For the text-containing cell, return its midpoint in [X, Y] coordinate format. 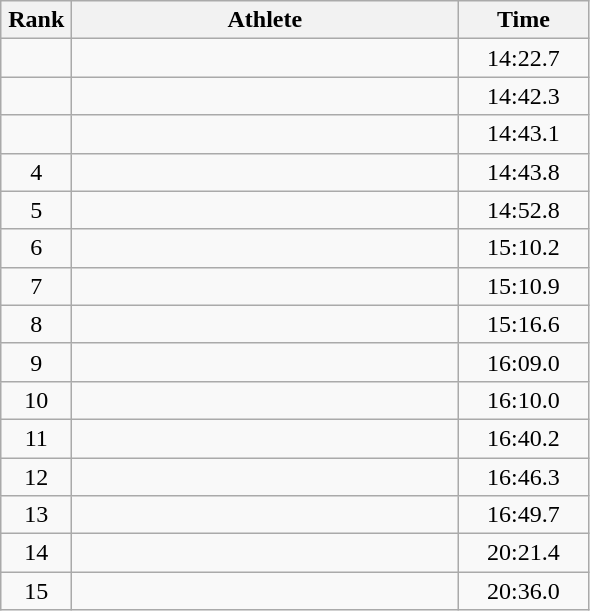
10 [36, 400]
Athlete [265, 20]
14:43.8 [524, 172]
4 [36, 172]
14:42.3 [524, 96]
14 [36, 553]
14:22.7 [524, 58]
16:10.0 [524, 400]
8 [36, 324]
16:46.3 [524, 477]
Time [524, 20]
6 [36, 248]
Rank [36, 20]
14:52.8 [524, 210]
15:16.6 [524, 324]
15 [36, 591]
14:43.1 [524, 134]
9 [36, 362]
16:49.7 [524, 515]
16:09.0 [524, 362]
7 [36, 286]
13 [36, 515]
20:36.0 [524, 591]
20:21.4 [524, 553]
16:40.2 [524, 438]
5 [36, 210]
15:10.9 [524, 286]
12 [36, 477]
11 [36, 438]
15:10.2 [524, 248]
